Detect which cell encompasses the target text, then output its (X, Y) center coordinate. 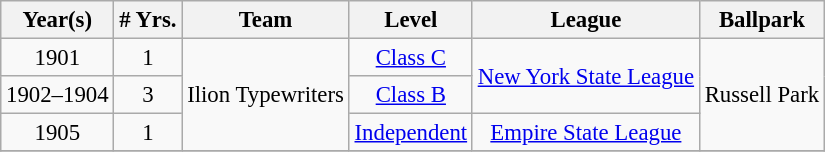
1905 (58, 133)
Class C (410, 58)
Ilion Typewriters (266, 96)
Team (266, 20)
Class B (410, 95)
Ballpark (762, 20)
Independent (410, 133)
# Yrs. (148, 20)
Level (410, 20)
New York State League (586, 76)
Russell Park (762, 96)
1902–1904 (58, 95)
Year(s) (58, 20)
3 (148, 95)
League (586, 20)
1901 (58, 58)
Empire State League (586, 133)
